Scan for the cell matching the given text and deliver its (X, Y) coordinate at center. 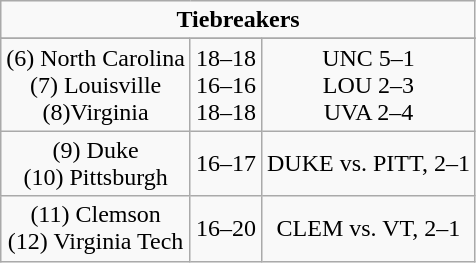
CLEM vs. VT, 2–1 (368, 228)
18–1816–1618–18 (226, 85)
(11) Clemson(12) Virginia Tech (96, 228)
UNC 5–1LOU 2–3UVA 2–4 (368, 85)
(9) Duke(10) Pittsburgh (96, 164)
DUKE vs. PITT, 2–1 (368, 164)
Tiebreakers (238, 20)
16–17 (226, 164)
(6) North Carolina(7) Louisville(8)Virginia (96, 85)
16–20 (226, 228)
